For the text-containing cell, return its midpoint in [X, Y] coordinate format. 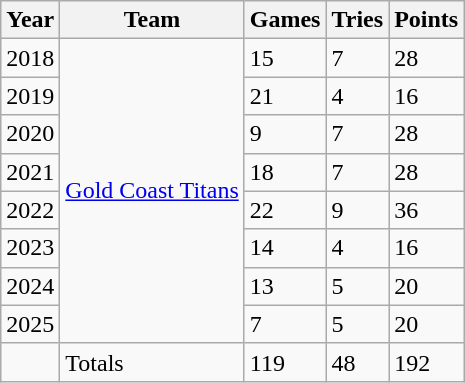
Team [152, 20]
Totals [152, 362]
Games [285, 20]
2021 [30, 172]
Year [30, 20]
22 [285, 210]
Tries [358, 20]
2023 [30, 248]
48 [358, 362]
2020 [30, 134]
18 [285, 172]
2018 [30, 58]
119 [285, 362]
2019 [30, 96]
21 [285, 96]
13 [285, 286]
2025 [30, 324]
Points [426, 20]
2022 [30, 210]
15 [285, 58]
2024 [30, 286]
36 [426, 210]
Gold Coast Titans [152, 191]
14 [285, 248]
192 [426, 362]
